Return the (x, y) coordinate for the center point of the cell that contains the specified text.  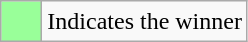
Indicates the winner (145, 22)
